Provide the (X, Y) coordinate of the cell's center where the given text is located.  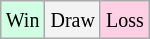
Draw (72, 20)
Win (22, 20)
Loss (124, 20)
